Output the [X, Y] coordinate of the center of the cell containing the given text.  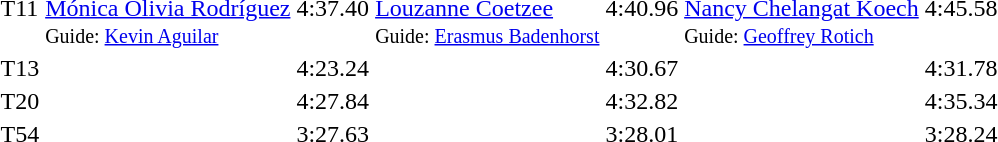
4:23.24 [333, 68]
4:30.67 [642, 68]
4:32.82 [642, 101]
4:27.84 [333, 101]
